Capture the cell that displays the provided text and extract its [X, Y] central coordinate. 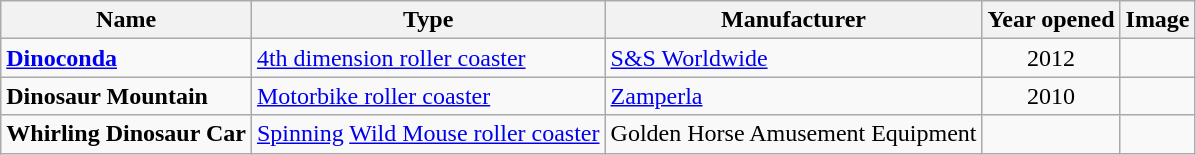
Year opened [1051, 20]
Dinoconda [126, 58]
Spinning Wild Mouse roller coaster [428, 134]
2012 [1051, 58]
Dinosaur Mountain [126, 96]
Manufacturer [794, 20]
Name [126, 20]
Motorbike roller coaster [428, 96]
S&S Worldwide [794, 58]
Type [428, 20]
Image [1158, 20]
4th dimension roller coaster [428, 58]
Golden Horse Amusement Equipment [794, 134]
Whirling Dinosaur Car [126, 134]
Zamperla [794, 96]
2010 [1051, 96]
